Search for the cell housing the specified text and yield its (X, Y) center coordinate. 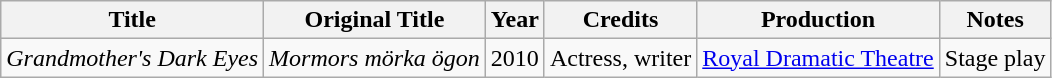
Title (132, 20)
2010 (514, 58)
Production (818, 20)
Grandmother's Dark Eyes (132, 58)
Stage play (995, 58)
Original Title (375, 20)
Mormors mörka ögon (375, 58)
Actress, writer (620, 58)
Royal Dramatic Theatre (818, 58)
Credits (620, 20)
Year (514, 20)
Notes (995, 20)
